From the cell containing the given text, extract its center point as (x, y) coordinate. 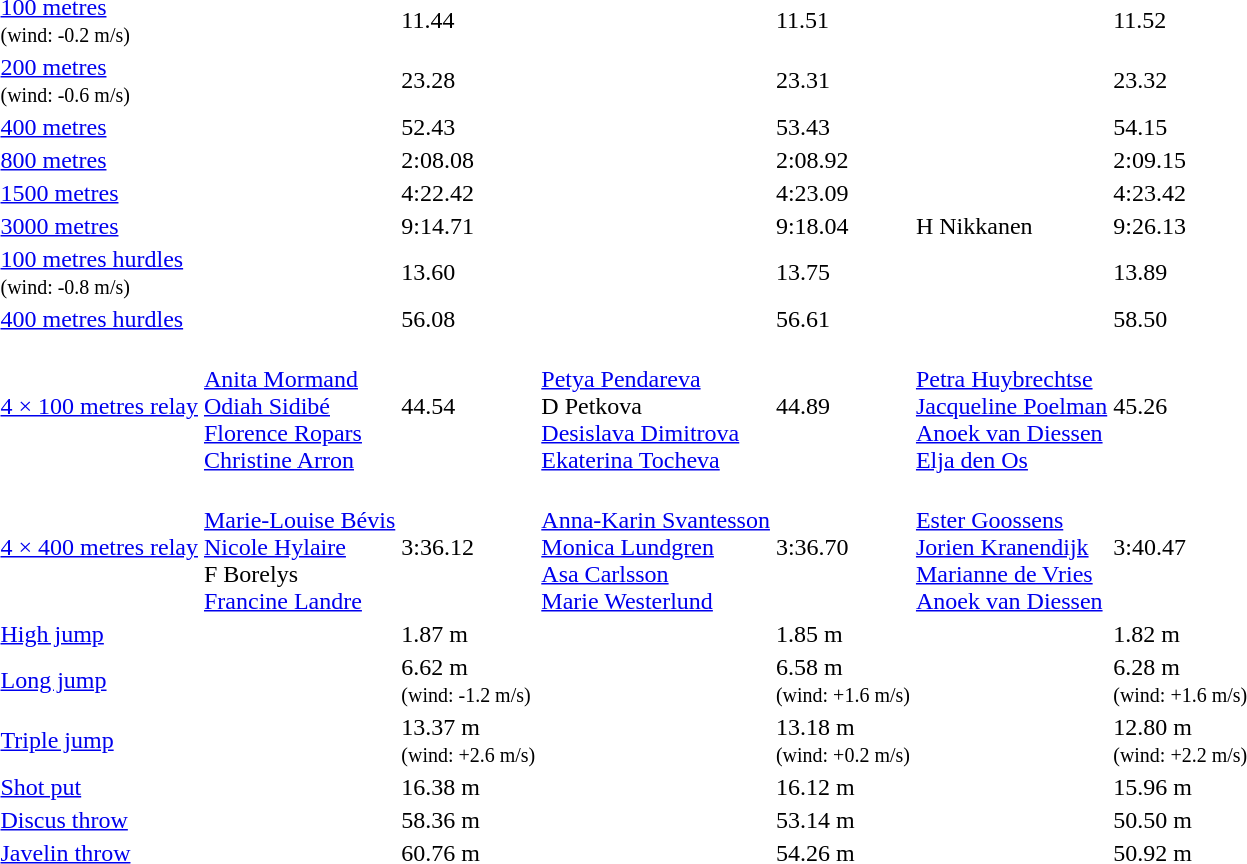
23.31 (842, 80)
58.36 m (468, 820)
56.08 (468, 319)
4:22.42 (468, 193)
2:08.92 (842, 160)
Ester GoossensJorien KranendijkMarianne de VriesAnoek van Diessen (1011, 547)
9:18.04 (842, 226)
44.89 (842, 406)
52.43 (468, 127)
Marie-Louise BévisNicole HylaireF BorelysFrancine Landre (299, 547)
4:23.09 (842, 193)
Anna-Karin SvantessonMonica LundgrenAsa CarlssonMarie Westerlund (656, 547)
6.58 m(wind: +1.6 m/s) (842, 680)
44.54 (468, 406)
2:08.08 (468, 160)
3:36.12 (468, 547)
13.75 (842, 272)
13.18 m(wind: +0.2 m/s) (842, 740)
Petra HuybrechtseJacqueline PoelmanAnoek van DiessenElja den Os (1011, 406)
Anita MormandOdiah SidibéFlorence RoparsChristine Arron (299, 406)
13.37 m (wind: +2.6 m/s) (468, 740)
1.85 m (842, 634)
H Nikkanen (1011, 226)
9:14.71 (468, 226)
1.87 m (468, 634)
Petya PendarevaD PetkovaDesislava DimitrovaEkaterina Tocheva (656, 406)
23.28 (468, 80)
53.43 (842, 127)
16.38 m (468, 787)
13.60 (468, 272)
6.62 m(wind: -1.2 m/s) (468, 680)
16.12 m (842, 787)
53.14 m (842, 820)
56.61 (842, 319)
3:36.70 (842, 547)
